From the cell containing the given text, extract its center point as (X, Y) coordinate. 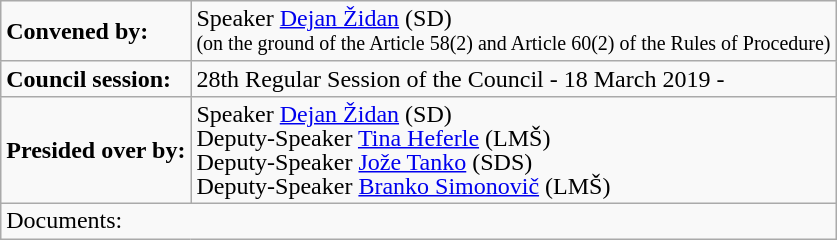
Speaker Dejan Židan (SD)Deputy-Speaker Tina Heferle (LMŠ)Deputy-Speaker Jože Tanko (SDS)Deputy-Speaker Branko Simonovič (LMŠ) (514, 150)
Council session: (96, 78)
Convened by: (96, 32)
28th Regular Session of the Council - 18 March 2019 - (514, 78)
Presided over by: (96, 150)
Documents: (418, 220)
Speaker Dejan Židan (SD)(on the ground of the Article 58(2) and Article 60(2) of the Rules of Procedure) (514, 32)
